Locate the cell with the specified text and output its [x, y] center coordinate. 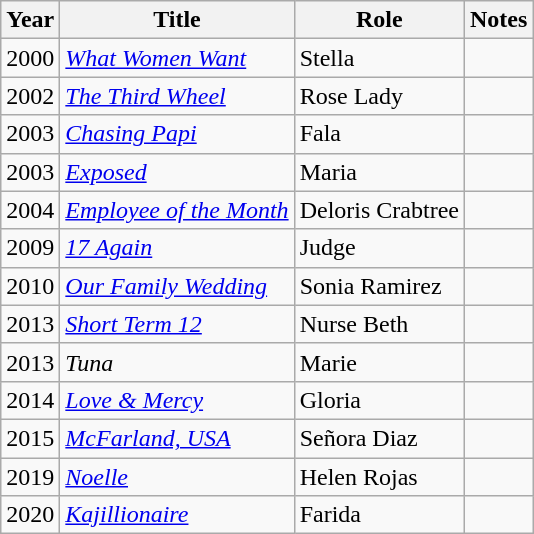
Señora Diaz [379, 438]
Sonia Ramirez [379, 286]
Maria [379, 172]
Title [177, 20]
2009 [30, 248]
Tuna [177, 362]
Employee of the Month [177, 210]
Notes [498, 20]
Kajillionaire [177, 515]
Gloria [379, 400]
2004 [30, 210]
2014 [30, 400]
Fala [379, 134]
2019 [30, 477]
Our Family Wedding [177, 286]
Rose Lady [379, 96]
Stella [379, 58]
Role [379, 20]
Judge [379, 248]
Exposed [177, 172]
Marie [379, 362]
Nurse Beth [379, 324]
17 Again [177, 248]
2010 [30, 286]
2015 [30, 438]
Helen Rojas [379, 477]
The Third Wheel [177, 96]
Noelle [177, 477]
Farida [379, 515]
2000 [30, 58]
Deloris Crabtree [379, 210]
Year [30, 20]
What Women Want [177, 58]
2020 [30, 515]
Love & Mercy [177, 400]
McFarland, USA [177, 438]
Short Term 12 [177, 324]
2002 [30, 96]
Chasing Papi [177, 134]
